Return the [x, y] coordinate for the center point of the cell that contains the specified text.  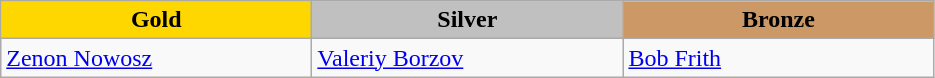
Gold [156, 20]
Zenon Nowosz [156, 58]
Silver [468, 20]
Bronze [778, 20]
Valeriy Borzov [468, 58]
Bob Frith [778, 58]
